Return the (x, y) coordinate for the center point of the cell that contains the specified text.  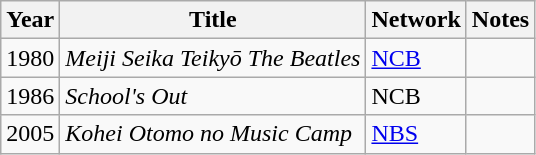
2005 (30, 134)
Notes (500, 20)
Year (30, 20)
1980 (30, 58)
Meiji Seika Teikyō The Beatles (213, 58)
Title (213, 20)
1986 (30, 96)
NBS (416, 134)
Kohei Otomo no Music Camp (213, 134)
School's Out (213, 96)
Network (416, 20)
